Provide the (x, y) coordinate of the cell's center where the given text is located.  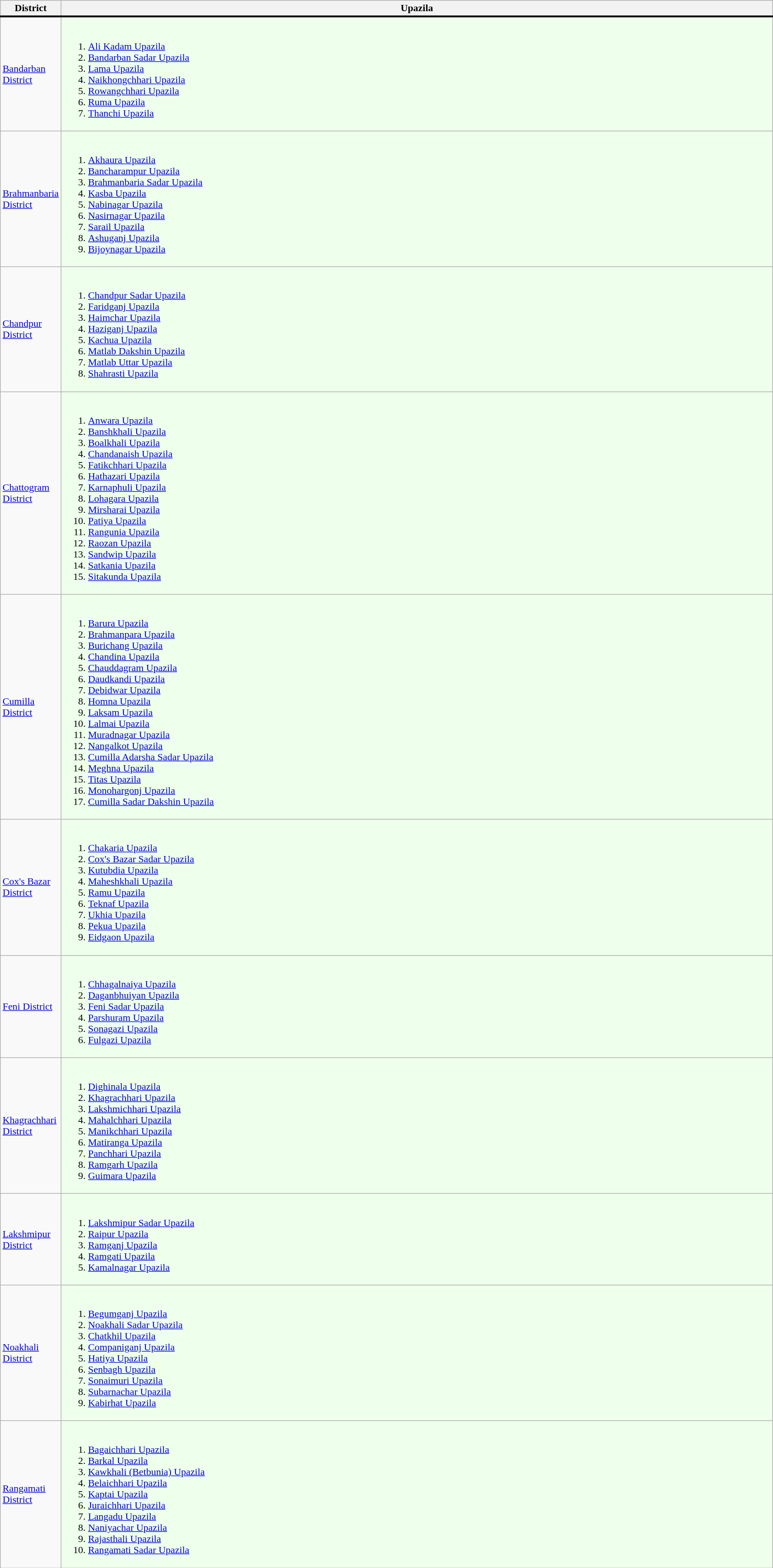
Noakhali District (31, 1353)
Brahmanbaria District (31, 199)
Lakshmipur District (31, 1239)
Khagrachhari District (31, 1126)
Ali Kadam UpazilaBandarban Sadar UpazilaLama UpazilaNaikhongchhari UpazilaRowangchhari UpazilaRuma UpazilaThanchi Upazila (417, 74)
Chattogram District (31, 493)
Rangamati District (31, 1494)
Lakshmipur Sadar UpazilaRaipur UpazilaRamganj UpazilaRamgati UpazilaKamalnagar Upazila (417, 1239)
Feni District (31, 1006)
Chandpur Sadar UpazilaFaridganj UpazilaHaimchar UpazilaHaziganj UpazilaKachua UpazilaMatlab Dakshin UpazilaMatlab Uttar UpazilaShahrasti Upazila (417, 329)
Cox's Bazar District (31, 887)
Bandarban District (31, 74)
Chandpur District (31, 329)
Chhagalnaiya UpazilaDaganbhuiyan UpazilaFeni Sadar UpazilaParshuram UpazilaSonagazi UpazilaFulgazi Upazila (417, 1006)
Chakaria UpazilaCox's Bazar Sadar UpazilaKutubdia UpazilaMaheshkhali UpazilaRamu UpazilaTeknaf UpazilaUkhia UpazilaPekua UpazilaEidgaon Upazila (417, 887)
Upazila (417, 9)
Cumilla District (31, 707)
District (31, 9)
